Determine the [x, y] coordinate at the center of the cell enclosing the given text.  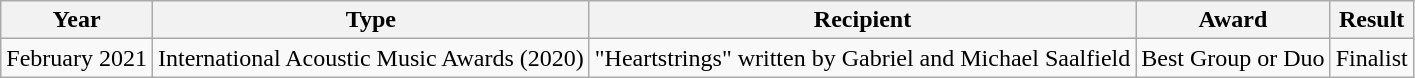
Year [77, 20]
Type [370, 20]
International Acoustic Music Awards (2020) [370, 58]
Recipient [862, 20]
Result [1372, 20]
"Heartstrings" written by Gabriel and Michael Saalfield [862, 58]
Best Group or Duo [1233, 58]
February 2021 [77, 58]
Finalist [1372, 58]
Award [1233, 20]
